Capture the cell that displays the provided text and extract its [X, Y] central coordinate. 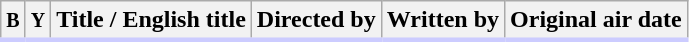
Original air date [596, 21]
Directed by [316, 21]
Written by [442, 21]
Y [38, 21]
Title / English title [152, 21]
B [13, 21]
